Locate the cell with the specified text and output its (x, y) center coordinate. 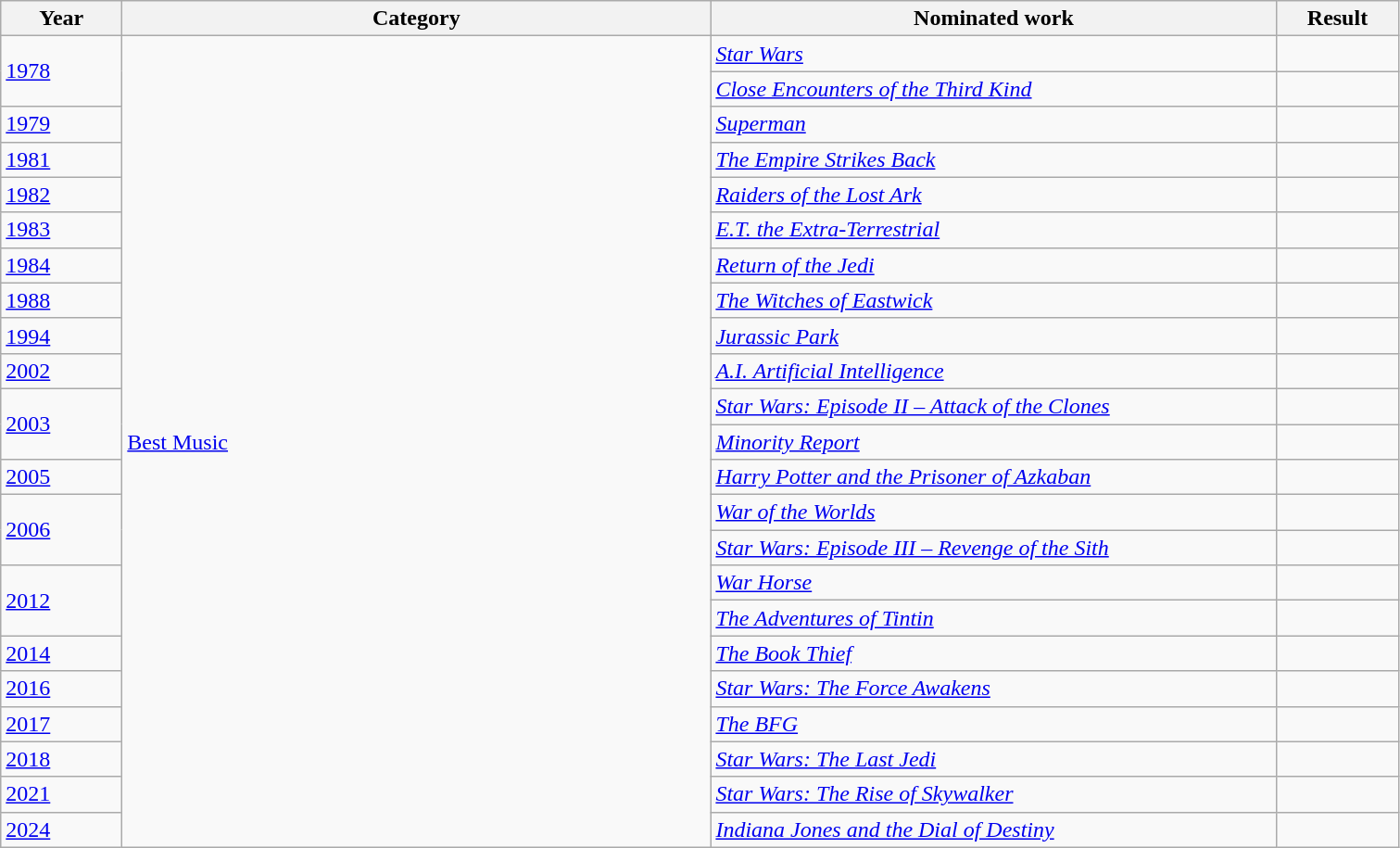
Nominated work (993, 19)
Year (61, 19)
E.T. the Extra-Terrestrial (993, 230)
The Adventures of Tintin (993, 618)
1978 (61, 71)
Return of the Jedi (993, 265)
1984 (61, 265)
2018 (61, 759)
War of the Worlds (993, 513)
1994 (61, 335)
2016 (61, 689)
Star Wars: The Rise of Skywalker (993, 794)
Star Wars: Episode II – Attack of the Clones (993, 406)
2024 (61, 829)
Best Music (417, 441)
2021 (61, 794)
Jurassic Park (993, 335)
Star Wars (993, 54)
1983 (61, 230)
1981 (61, 159)
Raiders of the Lost Ark (993, 195)
2014 (61, 653)
1988 (61, 300)
2003 (61, 424)
Star Wars: Episode III – Revenge of the Sith (993, 548)
Indiana Jones and the Dial of Destiny (993, 829)
2012 (61, 601)
Result (1338, 19)
2006 (61, 530)
The Book Thief (993, 653)
Minority Report (993, 442)
1982 (61, 195)
2017 (61, 724)
Harry Potter and the Prisoner of Azkaban (993, 477)
War Horse (993, 583)
1979 (61, 124)
2005 (61, 477)
2002 (61, 371)
The BFG (993, 724)
Star Wars: The Last Jedi (993, 759)
The Empire Strikes Back (993, 159)
Superman (993, 124)
Category (417, 19)
A.I. Artificial Intelligence (993, 371)
The Witches of Eastwick (993, 300)
Close Encounters of the Third Kind (993, 89)
Star Wars: The Force Awakens (993, 689)
